Search for the cell housing the specified text and yield its [x, y] center coordinate. 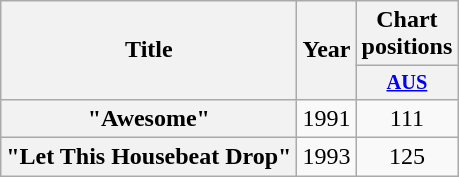
125 [407, 157]
1991 [326, 118]
111 [407, 118]
AUS [407, 83]
1993 [326, 157]
Title [149, 50]
"Awesome" [149, 118]
"Let This Housebeat Drop" [149, 157]
Chart positions [407, 34]
Year [326, 50]
